Locate the cell with the specified text and output its [X, Y] center coordinate. 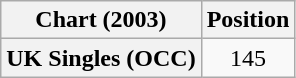
Chart (2003) [101, 20]
145 [248, 58]
Position [248, 20]
UK Singles (OCC) [101, 58]
